Find where the given text appears and provide that cell's center as (x, y) coordinate. 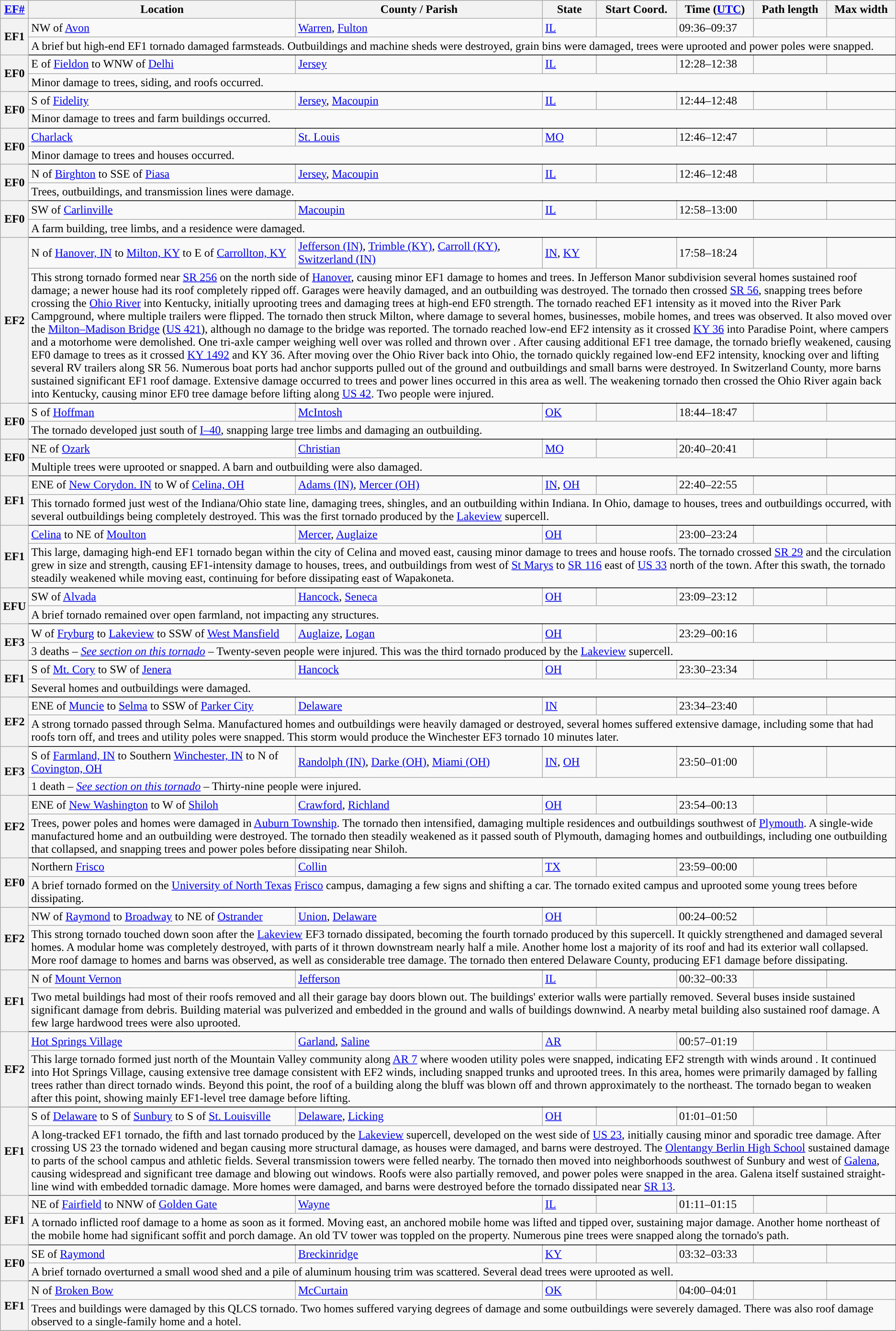
St. Louis (419, 137)
Jersey (419, 64)
Hancock, Seneca (419, 597)
Macoupin (419, 210)
E of Fieldon to WNW of Delhi (162, 64)
03:32–03:33 (715, 1254)
23:00–23:24 (715, 534)
A farm building, tree limbs, and a residence were damaged. (462, 228)
Randolph (IN), Darke (OH), Miami (OH) (419, 762)
Warren, Fulton (419, 28)
Delaware (419, 706)
N of Mount Vernon (162, 979)
00:32–00:33 (715, 979)
Garland, Saline (419, 1041)
IN (570, 706)
Auglaize, Logan (419, 633)
Path length (790, 10)
Christian (419, 449)
20:40–20:41 (715, 449)
12:44–12:48 (715, 101)
18:44–18:47 (715, 412)
S of Delaware to S of Sunbury to S of St. Louisville (162, 1116)
N of Hanover, IN to Milton, KY to E of Carrollton, KY (162, 253)
The tornado developed just south of I–40, snapping large tree limbs and damaging an outbuilding. (462, 430)
Location (162, 10)
County / Parish (419, 10)
EF# (14, 10)
Minor damage to trees and houses occurred. (462, 155)
Breckinridge (419, 1254)
23:59–00:00 (715, 867)
Mercer, Auglaize (419, 534)
04:00–04:01 (715, 1290)
Trees, outbuildings, and transmission lines were damage. (462, 192)
Start Coord. (637, 10)
State (570, 10)
TX (570, 867)
N of Broken Bow (162, 1290)
Collin (419, 867)
NW of Raymond to Broadway to NE of Ostrander (162, 916)
00:57–01:19 (715, 1041)
NE of Fairfield to NNW of Golden Gate (162, 1205)
12:46–12:48 (715, 173)
23:50–01:00 (715, 762)
ENE of New Corydon. IN to W of Celina, OH (162, 485)
23:29–00:16 (715, 633)
NE of Ozark (162, 449)
3 deaths – See section on this tornado – Twenty-seven people were injured. This was the third tornado produced by the Lakeview supercell. (462, 651)
S of Mt. Cory to SW of Jenera (162, 669)
ENE of Muncie to Selma to SSW of Parker City (162, 706)
McCurtain (419, 1290)
EFU (14, 606)
W of Fryburg to Lakeview to SSW of West Mansfield (162, 633)
AR (570, 1041)
1 death – See section on this tornado – Thirty-nine people were injured. (462, 787)
Minor damage to trees and farm buildings occurred. (462, 119)
Celina to NE of Moulton (162, 534)
NW of Avon (162, 28)
Multiple trees were uprooted or snapped. A barn and outbuilding were also damaged. (462, 467)
Charlack (162, 137)
17:58–18:24 (715, 253)
S of Hoffman (162, 412)
00:24–00:52 (715, 916)
12:58–13:00 (715, 210)
09:36–09:37 (715, 28)
Jefferson (419, 979)
A brief tornado overturned a small wood shed and a pile of aluminum housing trim was scattered. Several dead trees were uprooted as well. (462, 1272)
SW of Alvada (162, 597)
23:34–23:40 (715, 706)
22:40–22:55 (715, 485)
SE of Raymond (162, 1254)
Max width (861, 10)
23:30–23:34 (715, 669)
ENE of New Washington to W of Shiloh (162, 805)
01:11–01:15 (715, 1205)
Hancock (419, 669)
S of Farmland, IN to Southern Winchester, IN to N of Covington, OH (162, 762)
S of Fidelity (162, 101)
12:28–12:38 (715, 64)
N of Birghton to SSE of Piasa (162, 173)
SW of Carlinville (162, 210)
Hot Springs Village (162, 1041)
A brief tornado remained over open farmland, not impacting any structures. (462, 615)
Minor damage to trees, siding, and roofs occurred. (462, 82)
Adams (IN), Mercer (OH) (419, 485)
Union, Delaware (419, 916)
12:46–12:47 (715, 137)
01:01–01:50 (715, 1116)
IN, KY (570, 253)
McIntosh (419, 412)
Delaware, Licking (419, 1116)
Time (UTC) (715, 10)
Jefferson (IN), Trimble (KY), Carroll (KY), Switzerland (IN) (419, 253)
23:09–23:12 (715, 597)
23:54–00:13 (715, 805)
Wayne (419, 1205)
Crawford, Richland (419, 805)
KY (570, 1254)
Northern Frisco (162, 867)
Several homes and outbuildings were damaged. (462, 688)
